Search for the cell housing the specified text and yield its [x, y] center coordinate. 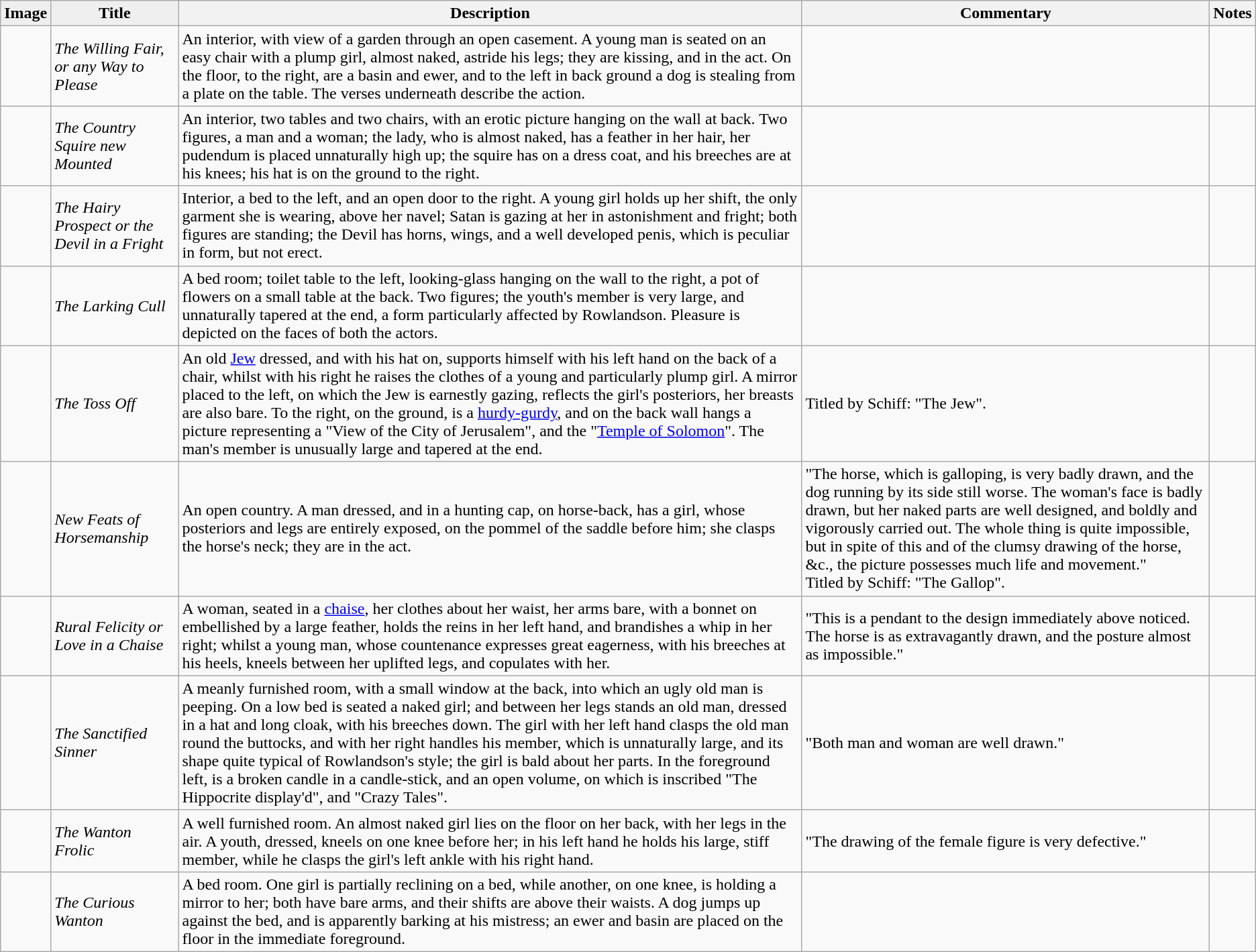
Titled by Schiff: "The Jew". [1006, 404]
Notes [1233, 13]
"The drawing of the female figure is very defective." [1006, 841]
Image [25, 13]
"This is a pendant to the design immediately above noticed. The horse is as extravagantly drawn, and the posture almost as impossible." [1006, 636]
The Larking Cull [115, 306]
"Both man and woman are well drawn." [1006, 743]
The Toss Off [115, 404]
New Feats of Horsemanship [115, 529]
The Sanctified Sinner [115, 743]
The Curious Wanton [115, 911]
Description [490, 13]
The Willing Fair, or any Way to Please [115, 66]
The Hairy Prospect or the Devil in a Fright [115, 225]
Rural Felicity or Love in a Chaise [115, 636]
The Wanton Frolic [115, 841]
Title [115, 13]
Commentary [1006, 13]
The Country Squire new Mounted [115, 146]
